Find where the given text appears and provide that cell's center as [X, Y] coordinate. 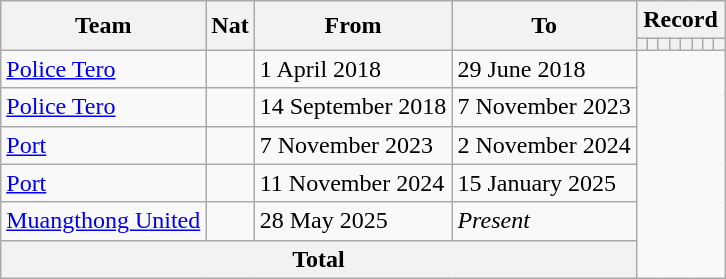
Record [680, 20]
11 November 2024 [353, 183]
2 November 2024 [544, 145]
From [353, 26]
29 June 2018 [544, 69]
Team [104, 26]
28 May 2025 [353, 221]
Nat [230, 26]
Present [544, 221]
Muangthong United [104, 221]
15 January 2025 [544, 183]
To [544, 26]
1 April 2018 [353, 69]
Total [319, 259]
14 September 2018 [353, 107]
